Return [X, Y] of the center of cell containing provided text 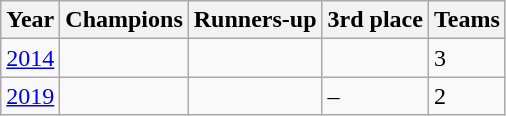
3 [466, 58]
Champions [124, 20]
Runners-up [255, 20]
3rd place [375, 20]
2 [466, 96]
2014 [30, 58]
– [375, 96]
2019 [30, 96]
Teams [466, 20]
Year [30, 20]
